Capture the cell that displays the provided text and extract its [x, y] central coordinate. 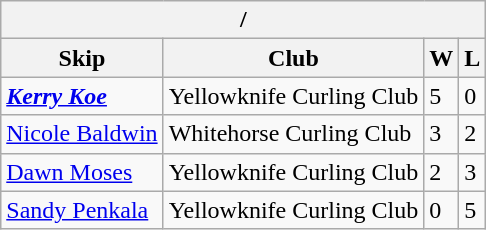
Skip [82, 58]
Club [294, 58]
Kerry Koe [82, 96]
Dawn Moses [82, 172]
Sandy Penkala [82, 210]
Nicole Baldwin [82, 134]
W [442, 58]
Whitehorse Curling Club [294, 134]
/ [244, 20]
L [472, 58]
